Scan for the cell matching the given text and deliver its (x, y) coordinate at center. 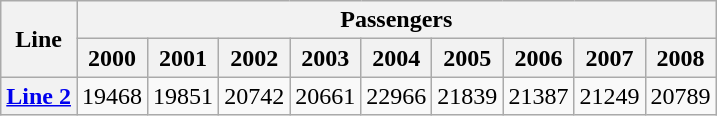
22966 (396, 96)
2005 (468, 58)
19468 (112, 96)
2007 (610, 58)
20789 (680, 96)
21387 (538, 96)
Line (39, 39)
Line 2 (39, 96)
2008 (680, 58)
2000 (112, 58)
2004 (396, 58)
2001 (184, 58)
19851 (184, 96)
21249 (610, 96)
20742 (254, 96)
2002 (254, 58)
2003 (326, 58)
21839 (468, 96)
Passengers (396, 20)
2006 (538, 58)
20661 (326, 96)
